Return (X, Y) of the center of cell containing provided text 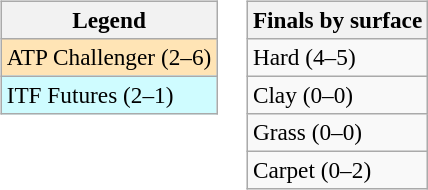
Grass (0–0) (337, 133)
Legend (108, 20)
Finals by surface (337, 20)
ATP Challenger (2–6) (108, 57)
ITF Futures (2–1) (108, 95)
Clay (0–0) (337, 95)
Carpet (0–2) (337, 171)
Hard (4–5) (337, 57)
